Search for the cell housing the specified text and yield its (x, y) center coordinate. 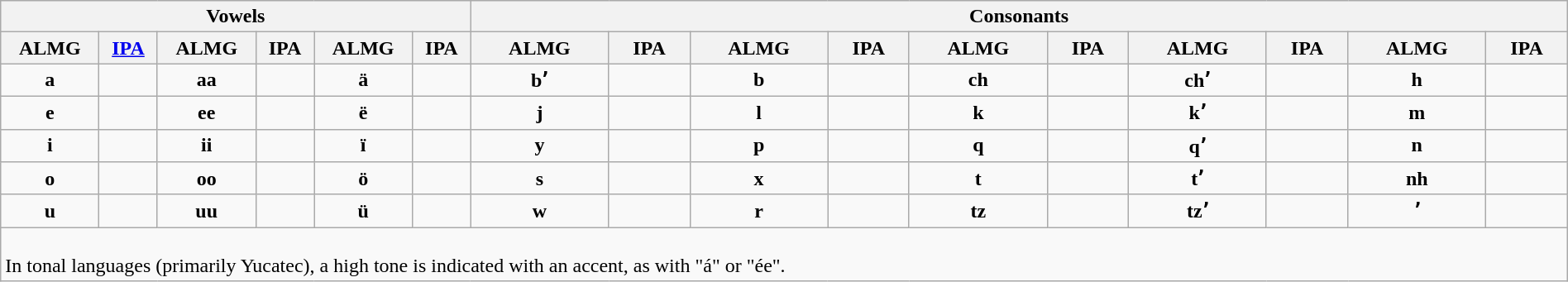
x (759, 179)
nh (1417, 179)
Consonants (1019, 17)
Vowels (236, 17)
e (50, 112)
tʼ (1198, 179)
o (50, 179)
ö (364, 179)
i (50, 146)
a (50, 80)
ii (207, 146)
k (978, 112)
tzʼ (1198, 211)
ä (364, 80)
chʼ (1198, 80)
y (539, 146)
t (978, 179)
ü (364, 211)
bʼ (539, 80)
kʼ (1198, 112)
s (539, 179)
b (759, 80)
qʼ (1198, 146)
u (50, 211)
m (1417, 112)
n (1417, 146)
ch (978, 80)
ee (207, 112)
r (759, 211)
uu (207, 211)
j (539, 112)
tz (978, 211)
In tonal languages (primarily Yucatec), a high tone is indicated with an accent, as with "á" or "ée". (784, 255)
w (539, 211)
ʼ (1417, 211)
oo (207, 179)
q (978, 146)
h (1417, 80)
ï (364, 146)
ë (364, 112)
l (759, 112)
p (759, 146)
aa (207, 80)
